Pinpoint the cell where the given text exists, returning its (X, Y) midpoint coordinate. 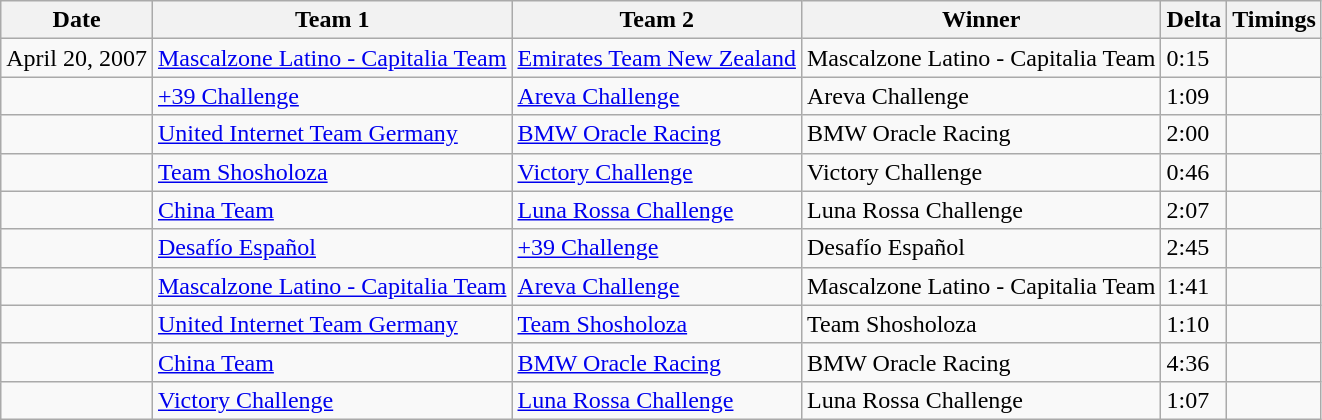
2:07 (1194, 210)
2:45 (1194, 248)
0:15 (1194, 58)
4:36 (1194, 362)
1:41 (1194, 286)
Emirates Team New Zealand (657, 58)
April 20, 2007 (77, 58)
Team 1 (332, 20)
Team 2 (657, 20)
1:10 (1194, 324)
Delta (1194, 20)
1:07 (1194, 400)
1:09 (1194, 96)
Timings (1274, 20)
Date (77, 20)
2:00 (1194, 134)
Winner (980, 20)
0:46 (1194, 172)
